Search for the cell housing the specified text and yield its [X, Y] center coordinate. 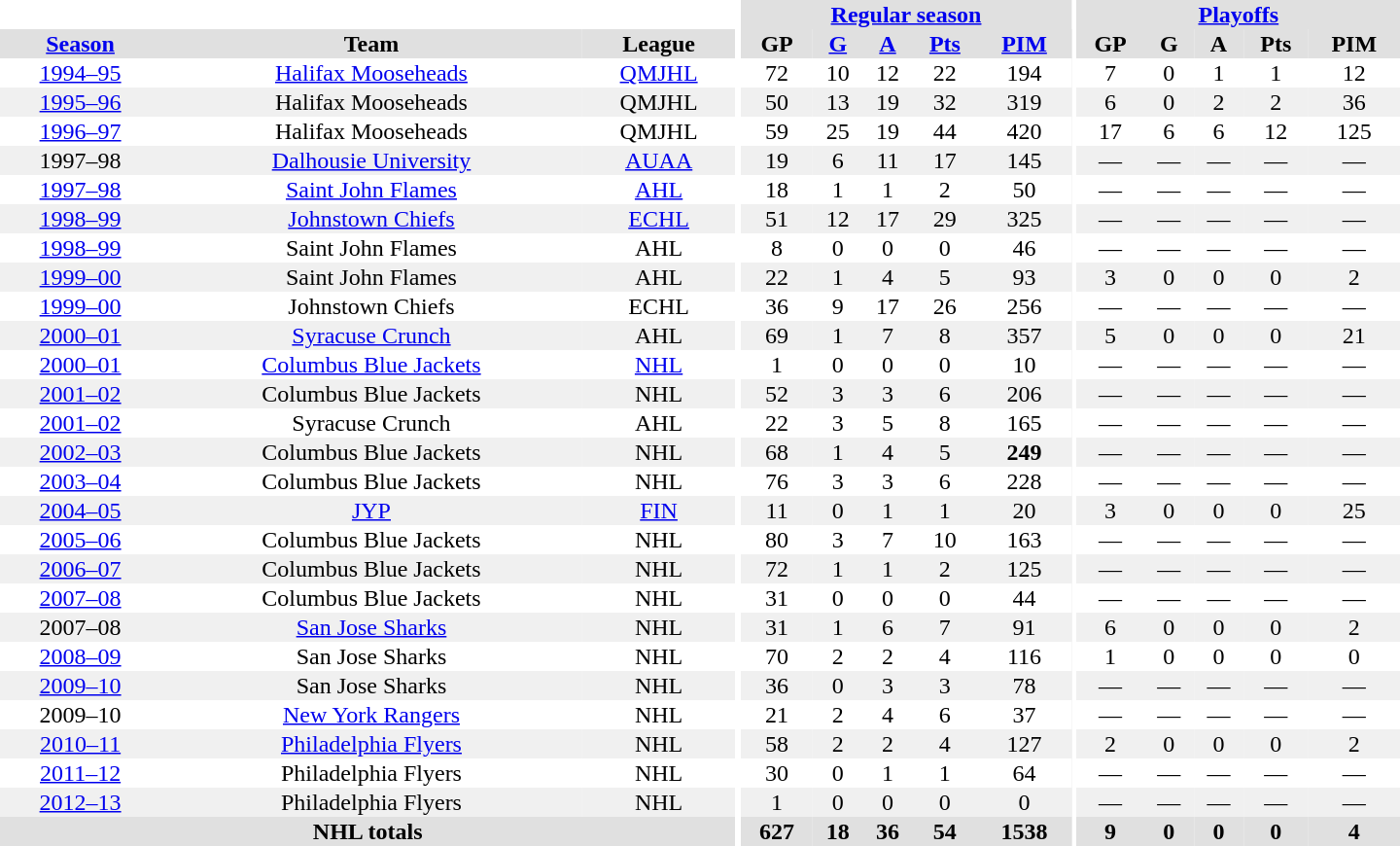
80 [777, 540]
51 [777, 219]
20 [1025, 511]
New York Rangers [371, 715]
2005–06 [80, 540]
29 [945, 219]
1538 [1025, 831]
2008–09 [80, 656]
Playoffs [1239, 15]
325 [1025, 219]
2006–07 [80, 569]
54 [945, 831]
13 [838, 102]
145 [1025, 160]
Team [371, 44]
30 [777, 773]
64 [1025, 773]
91 [1025, 627]
1995–96 [80, 102]
52 [777, 394]
1996–97 [80, 131]
93 [1025, 277]
Season [80, 44]
357 [1025, 335]
228 [1025, 481]
256 [1025, 306]
46 [1025, 248]
32 [945, 102]
69 [777, 335]
2002–03 [80, 452]
116 [1025, 656]
Regular season [906, 15]
League [659, 44]
Dalhousie University [371, 160]
1994–95 [80, 73]
127 [1025, 744]
2011–12 [80, 773]
NHL totals [367, 831]
26 [945, 306]
AUAA [659, 160]
37 [1025, 715]
420 [1025, 131]
59 [777, 131]
2012–13 [80, 802]
2003–04 [80, 481]
78 [1025, 686]
2004–05 [80, 511]
163 [1025, 540]
194 [1025, 73]
58 [777, 744]
76 [777, 481]
68 [777, 452]
249 [1025, 452]
JYP [371, 511]
FIN [659, 511]
70 [777, 656]
206 [1025, 394]
627 [777, 831]
319 [1025, 102]
165 [1025, 423]
2010–11 [80, 744]
